Scan for the cell matching the given text and deliver its (X, Y) coordinate at center. 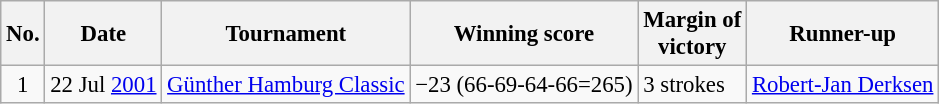
Robert-Jan Derksen (843, 85)
Günther Hamburg Classic (286, 85)
No. (23, 34)
Runner-up (843, 34)
3 strokes (692, 85)
Tournament (286, 34)
Date (104, 34)
22 Jul 2001 (104, 85)
Margin ofvictory (692, 34)
−23 (66-69-64-66=265) (524, 85)
Winning score (524, 34)
1 (23, 85)
